Extract the [x, y] coordinate from the center of the cell holding the provided text.  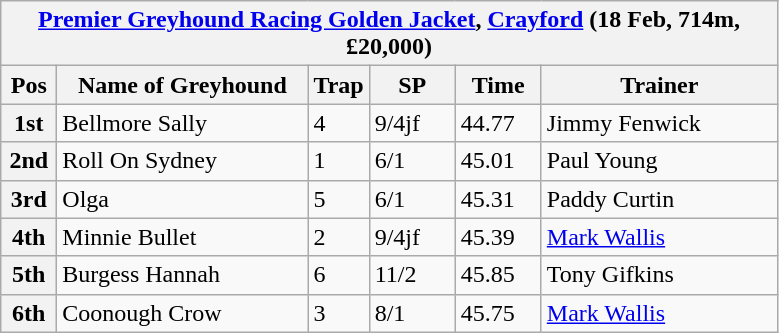
45.39 [498, 237]
Burgess Hannah [182, 275]
4th [29, 237]
Coonough Crow [182, 313]
Roll On Sydney [182, 161]
6 [338, 275]
Pos [29, 85]
Time [498, 85]
45.85 [498, 275]
4 [338, 123]
Premier Greyhound Racing Golden Jacket, Crayford (18 Feb, 714m, £20,000) [390, 34]
45.75 [498, 313]
2nd [29, 161]
2 [338, 237]
Paul Young [659, 161]
Name of Greyhound [182, 85]
Jimmy Fenwick [659, 123]
3rd [29, 199]
11/2 [412, 275]
SP [412, 85]
Olga [182, 199]
44.77 [498, 123]
6th [29, 313]
Paddy Curtin [659, 199]
8/1 [412, 313]
1st [29, 123]
Trap [338, 85]
5th [29, 275]
3 [338, 313]
Trainer [659, 85]
45.01 [498, 161]
Tony Gifkins [659, 275]
Minnie Bullet [182, 237]
45.31 [498, 199]
Bellmore Sally [182, 123]
1 [338, 161]
5 [338, 199]
